Provide the [x, y] coordinate of the cell's center where the given text is located.  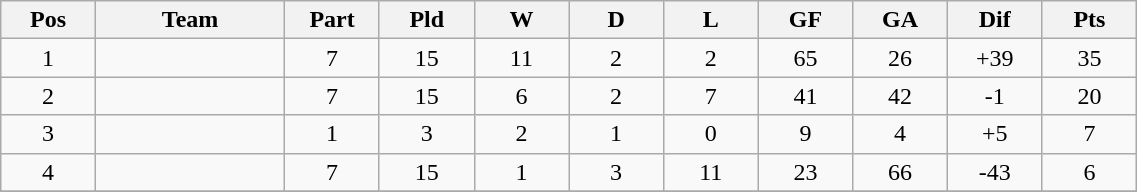
Team [190, 20]
23 [806, 172]
Pts [1090, 20]
35 [1090, 58]
20 [1090, 96]
42 [900, 96]
9 [806, 134]
Dif [994, 20]
-43 [994, 172]
D [616, 20]
26 [900, 58]
-1 [994, 96]
Pld [426, 20]
GF [806, 20]
GA [900, 20]
+39 [994, 58]
41 [806, 96]
0 [710, 134]
+5 [994, 134]
L [710, 20]
W [522, 20]
Pos [48, 20]
66 [900, 172]
Part [332, 20]
65 [806, 58]
